Identify which cell holds the provided text, then report its [x, y] central coordinate. 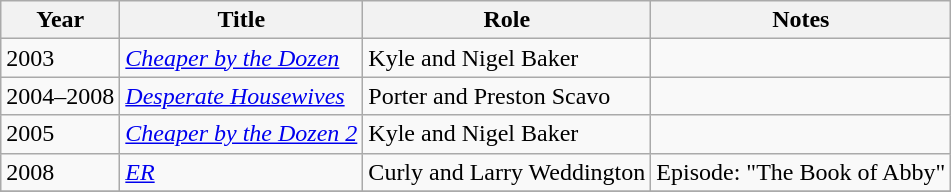
Episode: "The Book of Abby" [801, 172]
Curly and Larry Weddington [507, 172]
2005 [60, 134]
2003 [60, 58]
Title [242, 20]
2008 [60, 172]
Year [60, 20]
2004–2008 [60, 96]
Role [507, 20]
Cheaper by the Dozen 2 [242, 134]
Notes [801, 20]
Desperate Housewives [242, 96]
ER [242, 172]
Cheaper by the Dozen [242, 58]
Porter and Preston Scavo [507, 96]
